Pinpoint the cell where the given text exists, returning its [x, y] midpoint coordinate. 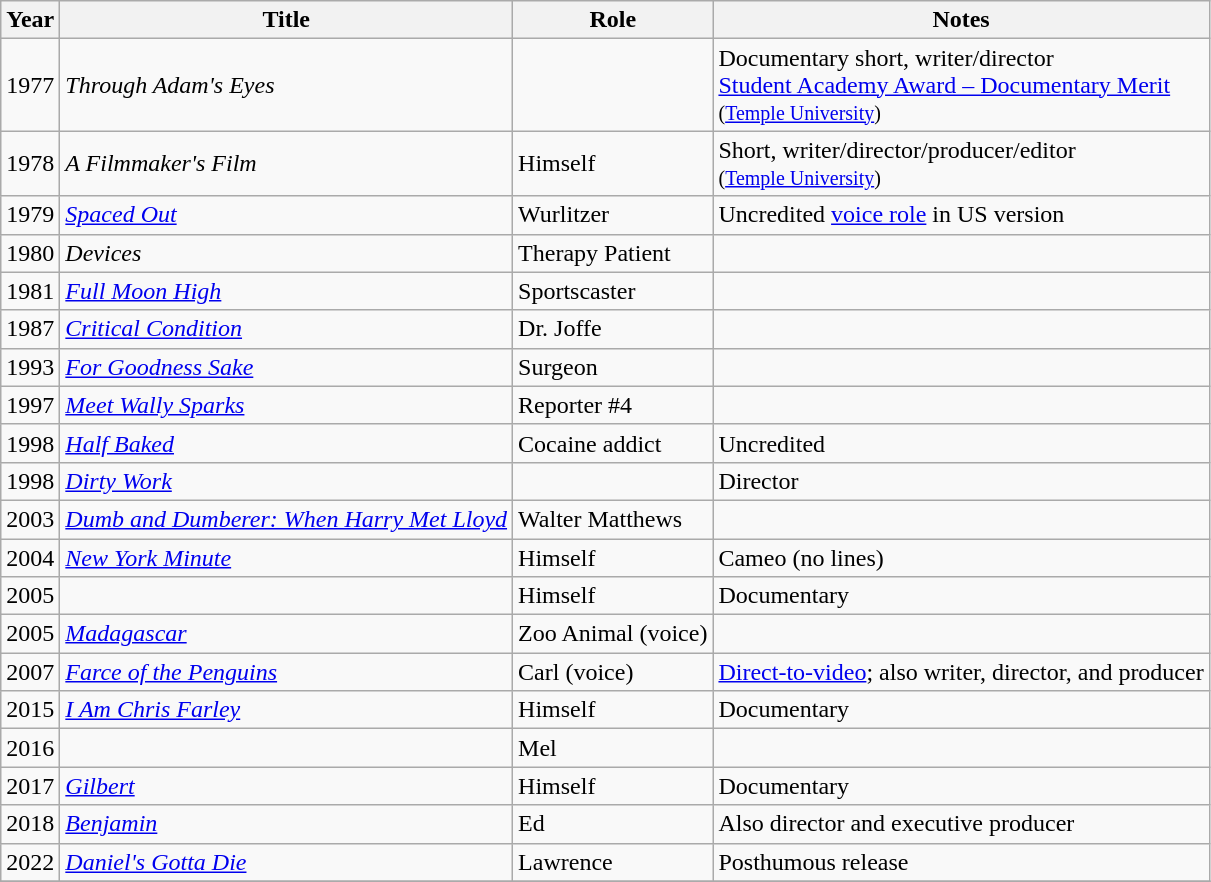
Carl (voice) [613, 672]
2004 [30, 557]
I Am Chris Farley [286, 710]
Wurlitzer [613, 215]
Through Adam's Eyes [286, 85]
Year [30, 20]
2018 [30, 824]
Dr. Joffe [613, 329]
1979 [30, 215]
A Filmmaker's Film [286, 164]
Short, writer/director/producer/editor(Temple University) [961, 164]
1980 [30, 253]
Ed [613, 824]
Farce of the Penguins [286, 672]
Direct-to-video; also writer, director, and producer [961, 672]
1997 [30, 405]
1977 [30, 85]
Daniel's Gotta Die [286, 862]
Spaced Out [286, 215]
Role [613, 20]
2022 [30, 862]
2015 [30, 710]
1978 [30, 164]
Notes [961, 20]
1981 [30, 291]
2017 [30, 786]
Meet Wally Sparks [286, 405]
2007 [30, 672]
Director [961, 481]
Sportscaster [613, 291]
2003 [30, 519]
Walter Matthews [613, 519]
1993 [30, 367]
New York Minute [286, 557]
Dirty Work [286, 481]
Uncredited voice role in US version [961, 215]
Posthumous release [961, 862]
Full Moon High [286, 291]
Half Baked [286, 443]
Critical Condition [286, 329]
Reporter #4 [613, 405]
Also director and executive producer [961, 824]
Benjamin [286, 824]
Lawrence [613, 862]
2016 [30, 748]
Gilbert [286, 786]
Dumb and Dumberer: When Harry Met Lloyd [286, 519]
Devices [286, 253]
Title [286, 20]
Therapy Patient [613, 253]
Cocaine addict [613, 443]
Zoo Animal (voice) [613, 634]
For Goodness Sake [286, 367]
Cameo (no lines) [961, 557]
Mel [613, 748]
Surgeon [613, 367]
Uncredited [961, 443]
Madagascar [286, 634]
Documentary short, writer/directorStudent Academy Award – Documentary Merit(Temple University) [961, 85]
1987 [30, 329]
